Capture the cell that displays the provided text and extract its [x, y] central coordinate. 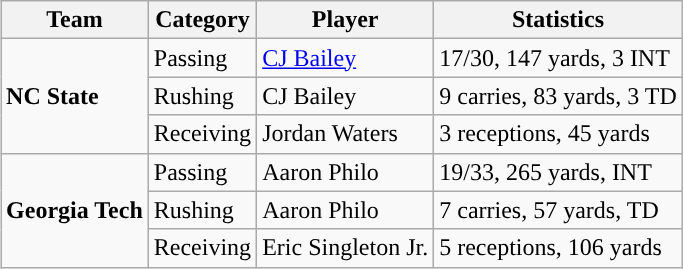
17/30, 147 yards, 3 INT [558, 58]
7 carries, 57 yards, TD [558, 210]
Player [346, 20]
Statistics [558, 20]
NC State [75, 96]
Georgia Tech [75, 210]
Eric Singleton Jr. [346, 248]
Category [202, 20]
Jordan Waters [346, 134]
Team [75, 20]
5 receptions, 106 yards [558, 248]
9 carries, 83 yards, 3 TD [558, 96]
19/33, 265 yards, INT [558, 172]
3 receptions, 45 yards [558, 134]
